Return [X, Y] of the center of cell containing provided text 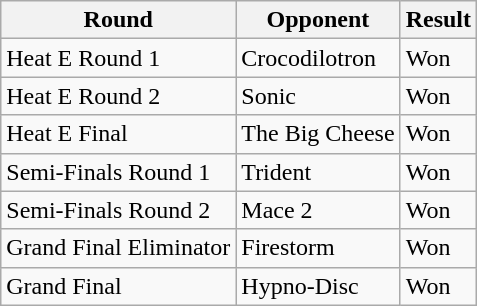
Heat E Round 1 [118, 58]
Round [118, 20]
Opponent [318, 20]
Heat E Round 2 [118, 96]
Hypno-Disc [318, 286]
Crocodilotron [318, 58]
Mace 2 [318, 210]
Grand Final [118, 286]
Semi-Finals Round 1 [118, 172]
Semi-Finals Round 2 [118, 210]
Firestorm [318, 248]
Result [438, 20]
Heat E Final [118, 134]
Trident [318, 172]
The Big Cheese [318, 134]
Sonic [318, 96]
Grand Final Eliminator [118, 248]
